Extract the (x, y) coordinate from the center of the cell holding the provided text.  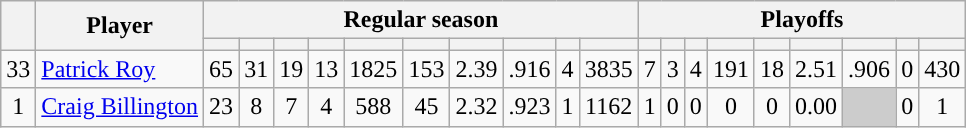
Craig Billington (120, 107)
8 (256, 107)
Player (120, 26)
31 (256, 69)
153 (426, 69)
588 (374, 107)
3835 (608, 69)
45 (426, 107)
2.32 (476, 107)
.923 (530, 107)
0.00 (816, 107)
2.39 (476, 69)
Playoffs (802, 20)
13 (326, 69)
19 (292, 69)
1825 (374, 69)
Regular season (422, 20)
1162 (608, 107)
2.51 (816, 69)
18 (772, 69)
430 (942, 69)
65 (222, 69)
.916 (530, 69)
23 (222, 107)
33 (18, 69)
3 (672, 69)
Patrick Roy (120, 69)
.906 (870, 69)
191 (730, 69)
